Pinpoint the cell where the given text exists, returning its [X, Y] midpoint coordinate. 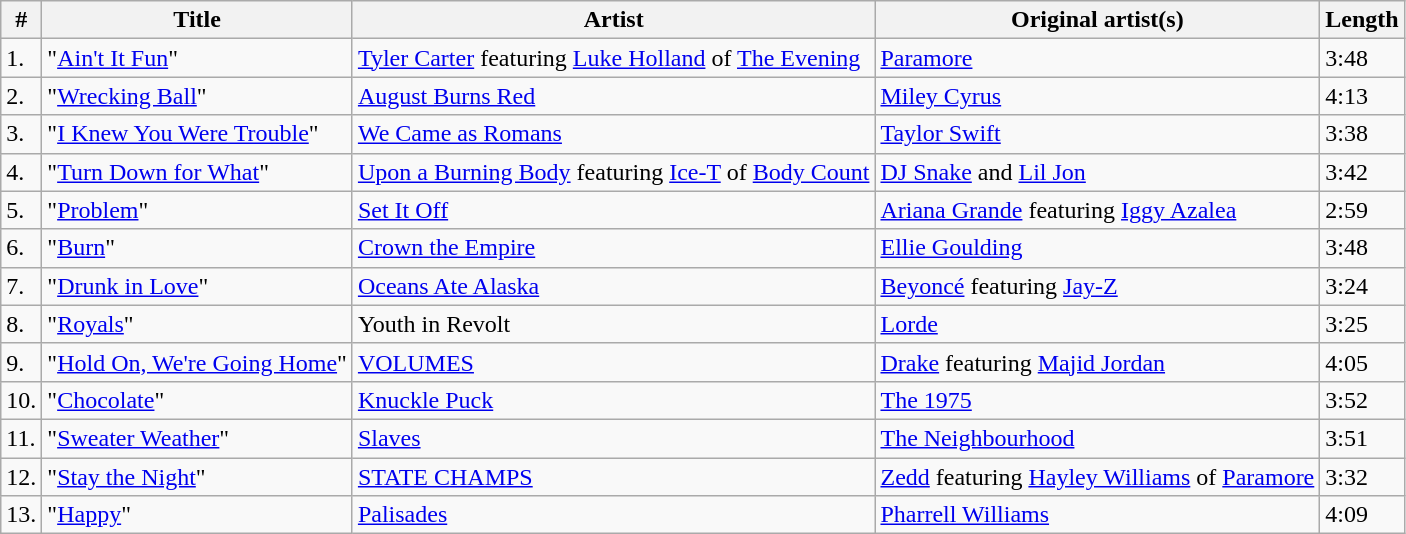
3. [22, 134]
13. [22, 515]
Slaves [614, 438]
"Hold On, We're Going Home" [198, 362]
"Stay the Night" [198, 477]
Palisades [614, 515]
Drake featuring Majid Jordan [1098, 362]
"Royals" [198, 324]
3:38 [1362, 134]
4:09 [1362, 515]
Oceans Ate Alaska [614, 286]
2. [22, 96]
3:42 [1362, 172]
"Ain't It Fun" [198, 58]
3:24 [1362, 286]
3:51 [1362, 438]
VOLUMES [614, 362]
4:13 [1362, 96]
Youth in Revolt [614, 324]
"Happy" [198, 515]
"Problem" [198, 210]
"I Knew You Were Trouble" [198, 134]
Taylor Swift [1098, 134]
11. [22, 438]
"Burn" [198, 248]
Crown the Empire [614, 248]
The 1975 [1098, 400]
Title [198, 20]
5. [22, 210]
"Turn Down for What" [198, 172]
Tyler Carter featuring Luke Holland of The Evening [614, 58]
Length [1362, 20]
9. [22, 362]
4. [22, 172]
Original artist(s) [1098, 20]
Upon a Burning Body featuring Ice-T of Body Count [614, 172]
Beyoncé featuring Jay-Z [1098, 286]
August Burns Red [614, 96]
Set It Off [614, 210]
3:32 [1362, 477]
10. [22, 400]
Ariana Grande featuring Iggy Azalea [1098, 210]
3:25 [1362, 324]
"Drunk in Love" [198, 286]
Artist [614, 20]
1. [22, 58]
6. [22, 248]
Lorde [1098, 324]
8. [22, 324]
Pharrell Williams [1098, 515]
"Chocolate" [198, 400]
4:05 [1362, 362]
The Neighbourhood [1098, 438]
STATE CHAMPS [614, 477]
Ellie Goulding [1098, 248]
3:52 [1362, 400]
Miley Cyrus [1098, 96]
We Came as Romans [614, 134]
2:59 [1362, 210]
"Wrecking Ball" [198, 96]
Zedd featuring Hayley Williams of Paramore [1098, 477]
7. [22, 286]
Knuckle Puck [614, 400]
12. [22, 477]
DJ Snake and Lil Jon [1098, 172]
# [22, 20]
"Sweater Weather" [198, 438]
Paramore [1098, 58]
